Output the (x, y) coordinate of the center of the cell containing the given text.  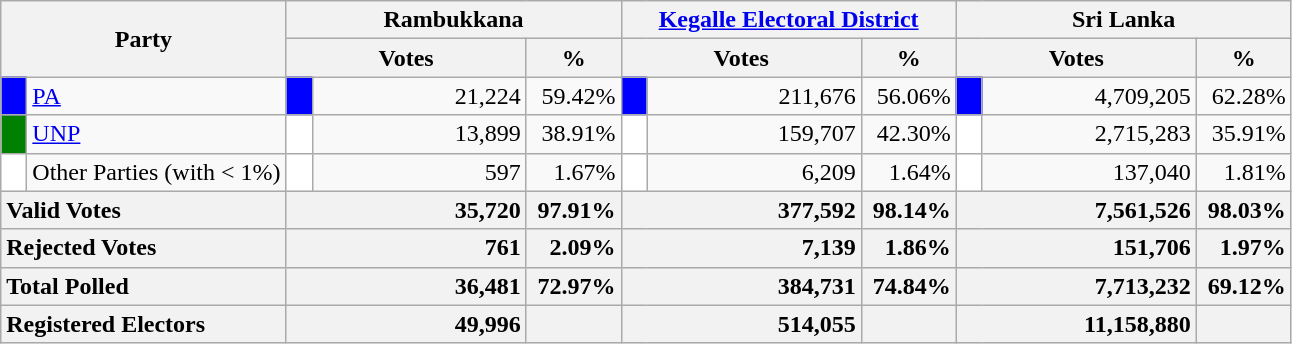
151,706 (1076, 248)
7,561,526 (1076, 210)
62.28% (1244, 96)
Rambukkana (454, 20)
21,224 (419, 96)
159,707 (754, 134)
Kegalle Electoral District (788, 20)
137,040 (1089, 172)
377,592 (741, 210)
Valid Votes (144, 210)
Sri Lanka (1124, 20)
1.64% (908, 172)
13,899 (419, 134)
Total Polled (144, 286)
56.06% (908, 96)
Registered Electors (144, 324)
74.84% (908, 286)
36,481 (406, 286)
42.30% (908, 134)
PA (156, 96)
35,720 (406, 210)
69.12% (1244, 286)
35.91% (1244, 134)
514,055 (741, 324)
72.97% (574, 286)
49,996 (406, 324)
38.91% (574, 134)
7,713,232 (1076, 286)
1.67% (574, 172)
6,209 (754, 172)
11,158,880 (1076, 324)
597 (419, 172)
98.03% (1244, 210)
1.86% (908, 248)
Other Parties (with < 1%) (156, 172)
Party (144, 39)
59.42% (574, 96)
1.81% (1244, 172)
97.91% (574, 210)
211,676 (754, 96)
98.14% (908, 210)
2,715,283 (1089, 134)
UNP (156, 134)
1.97% (1244, 248)
Rejected Votes (144, 248)
384,731 (741, 286)
761 (406, 248)
2.09% (574, 248)
4,709,205 (1089, 96)
7,139 (741, 248)
